Return [X, Y] of the center of cell containing provided text 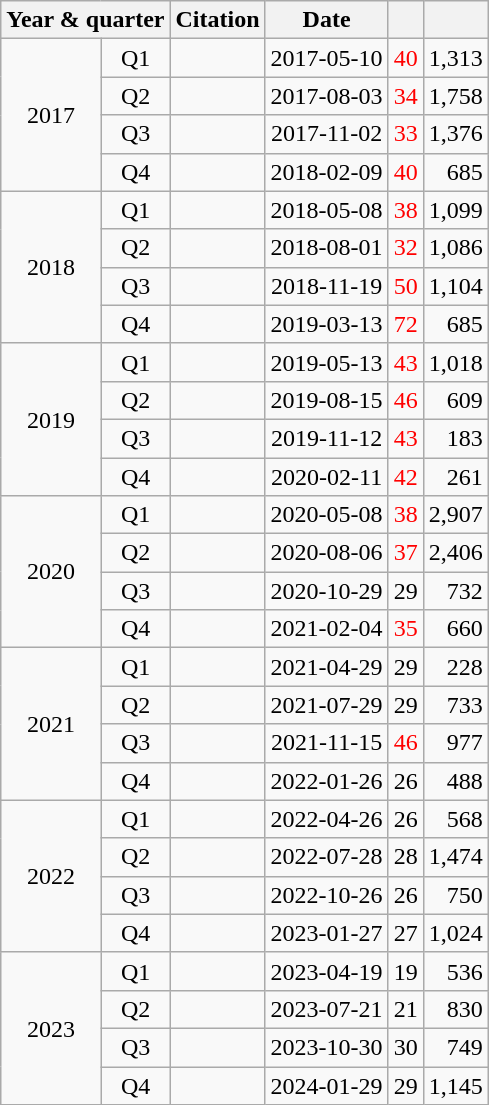
2018-05-08 [326, 210]
2019-08-15 [326, 400]
1,104 [456, 286]
568 [456, 819]
750 [456, 895]
2,406 [456, 553]
1,018 [456, 362]
2021-02-04 [326, 629]
2023-04-19 [326, 971]
1,474 [456, 857]
749 [456, 1047]
37 [406, 553]
34 [406, 96]
2023-01-27 [326, 933]
2022-01-26 [326, 781]
Year & quarter [86, 20]
19 [406, 971]
2022-04-26 [326, 819]
2020-10-29 [326, 591]
609 [456, 400]
1,145 [456, 1085]
2017‑05‑10 [326, 58]
261 [456, 477]
Citation [218, 20]
1,313 [456, 58]
2023 [51, 1028]
2022-10-26 [326, 895]
2019-03-13 [326, 324]
2021 [51, 724]
1,376 [456, 134]
2021-07-29 [326, 705]
72 [406, 324]
2,907 [456, 515]
2018-11-19 [326, 286]
32 [406, 248]
2017-08-03 [326, 96]
732 [456, 591]
2018-02-09 [326, 172]
1,024 [456, 933]
35 [406, 629]
2019-11-12 [326, 438]
2022 [51, 876]
2022-07-28 [326, 857]
2020-05-08 [326, 515]
42 [406, 477]
830 [456, 1009]
2019 [51, 419]
33 [406, 134]
2018-08-01 [326, 248]
977 [456, 743]
2021-11-15 [326, 743]
2018 [51, 267]
2020-02-11 [326, 477]
536 [456, 971]
30 [406, 1047]
1,099 [456, 210]
2020-08-06 [326, 553]
28 [406, 857]
2023-10-30 [326, 1047]
488 [456, 781]
2021-04-29 [326, 667]
1,086 [456, 248]
183 [456, 438]
2023-07-21 [326, 1009]
1,758 [456, 96]
2017-11-02 [326, 134]
21 [406, 1009]
733 [456, 705]
2019-05-13 [326, 362]
50 [406, 286]
2024-01-29 [326, 1085]
228 [456, 667]
2017 [51, 115]
660 [456, 629]
27 [406, 933]
Date [326, 20]
2020 [51, 572]
